Scan for the cell matching the given text and deliver its [x, y] coordinate at center. 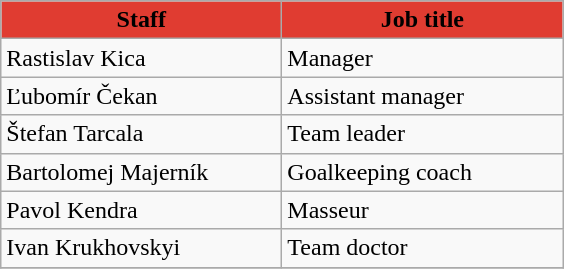
Ľubomír Čekan [142, 96]
Team leader [422, 134]
Štefan Tarcala [142, 134]
Rastislav Kica [142, 58]
Team doctor [422, 248]
Pavol Kendra [142, 210]
Masseur [422, 210]
Ivan Krukhovskyi [142, 248]
Bartolomej Majerník [142, 172]
Manager [422, 58]
Staff [142, 20]
Job title [422, 20]
Goalkeeping coach [422, 172]
Assistant manager [422, 96]
